Scan for the cell matching the given text and deliver its [x, y] coordinate at center. 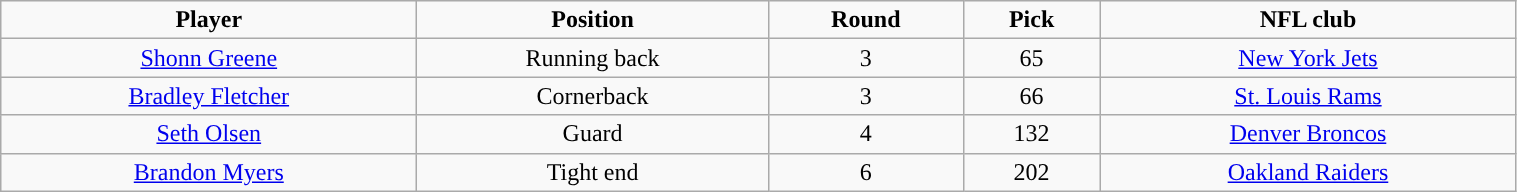
Seth Olsen [209, 134]
Guard [593, 134]
Running back [593, 58]
Shonn Greene [209, 58]
St. Louis Rams [1308, 96]
Position [593, 20]
202 [1032, 172]
Brandon Myers [209, 172]
6 [866, 172]
NFL club [1308, 20]
Pick [1032, 20]
132 [1032, 134]
New York Jets [1308, 58]
65 [1032, 58]
Cornerback [593, 96]
Tight end [593, 172]
Round [866, 20]
66 [1032, 96]
4 [866, 134]
Denver Broncos [1308, 134]
Player [209, 20]
Bradley Fletcher [209, 96]
Oakland Raiders [1308, 172]
